Detect which cell encompasses the target text, then output its (X, Y) center coordinate. 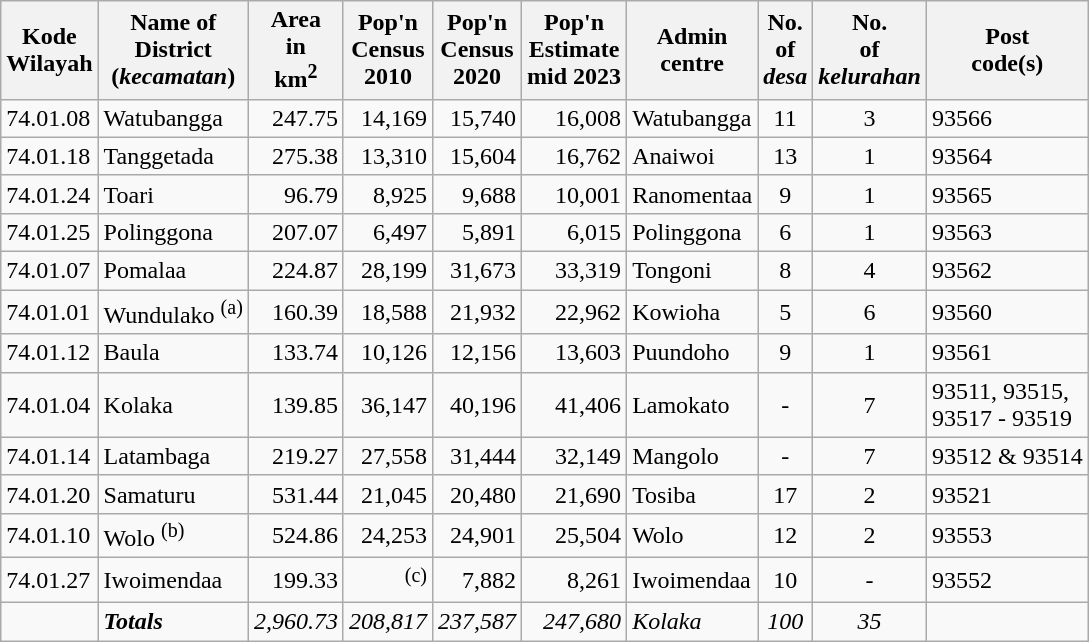
93511, 93515,93517 - 93519 (1007, 404)
74.01.14 (50, 456)
15,740 (476, 118)
17 (786, 494)
16,008 (574, 118)
7,882 (476, 580)
4 (870, 271)
Totals (173, 622)
Pomalaa (173, 271)
24,253 (388, 536)
74.01.25 (50, 232)
5,891 (476, 232)
247.75 (296, 118)
41,406 (574, 404)
5 (786, 312)
16,762 (574, 156)
Toari (173, 194)
93521 (1007, 494)
Tanggetada (173, 156)
100 (786, 622)
199.33 (296, 580)
74.01.01 (50, 312)
13,603 (574, 353)
74.01.04 (50, 404)
33,319 (574, 271)
Wolo (692, 536)
32,149 (574, 456)
10,126 (388, 353)
247,680 (574, 622)
10,001 (574, 194)
28,199 (388, 271)
93561 (1007, 353)
93565 (1007, 194)
93512 & 93514 (1007, 456)
160.39 (296, 312)
13 (786, 156)
524.86 (296, 536)
531.44 (296, 494)
12,156 (476, 353)
74.01.27 (50, 580)
20,480 (476, 494)
Postcode(s) (1007, 50)
Tosiba (692, 494)
93562 (1007, 271)
25,504 (574, 536)
93564 (1007, 156)
Ranomentaa (692, 194)
Pop'nCensus2020 (476, 50)
74.01.20 (50, 494)
15,604 (476, 156)
24,901 (476, 536)
Wolo (b) (173, 536)
96.79 (296, 194)
2,960.73 (296, 622)
93566 (1007, 118)
35 (870, 622)
13,310 (388, 156)
3 (870, 118)
93563 (1007, 232)
9,688 (476, 194)
237,587 (476, 622)
22,962 (574, 312)
21,045 (388, 494)
No.ofkelurahan (870, 50)
Wundulako (a) (173, 312)
208,817 (388, 622)
Pop'nEstimatemid 2023 (574, 50)
Samaturu (173, 494)
133.74 (296, 353)
6,015 (574, 232)
275.38 (296, 156)
74.01.07 (50, 271)
219.27 (296, 456)
74.01.24 (50, 194)
40,196 (476, 404)
Name ofDistrict(kecamatan) (173, 50)
Kowioha (692, 312)
Mangolo (692, 456)
31,444 (476, 456)
10 (786, 580)
Kode Wilayah (50, 50)
139.85 (296, 404)
Tongoni (692, 271)
36,147 (388, 404)
93553 (1007, 536)
Admincentre (692, 50)
Areain km2 (296, 50)
93552 (1007, 580)
8 (786, 271)
74.01.08 (50, 118)
8,925 (388, 194)
(c) (388, 580)
74.01.12 (50, 353)
Anaiwoi (692, 156)
93560 (1007, 312)
27,558 (388, 456)
No.ofdesa (786, 50)
6,497 (388, 232)
Puundoho (692, 353)
Baula (173, 353)
21,932 (476, 312)
Pop'nCensus2010 (388, 50)
31,673 (476, 271)
8,261 (574, 580)
207.07 (296, 232)
12 (786, 536)
21,690 (574, 494)
Latambaga (173, 456)
14,169 (388, 118)
74.01.18 (50, 156)
Lamokato (692, 404)
74.01.10 (50, 536)
224.87 (296, 271)
11 (786, 118)
18,588 (388, 312)
